Capture the cell that displays the provided text and extract its (X, Y) central coordinate. 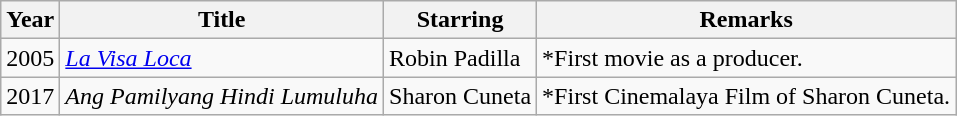
Starring (460, 20)
Sharon Cuneta (460, 96)
*First Cinemalaya Film of Sharon Cuneta. (746, 96)
La Visa Loca (222, 58)
Title (222, 20)
Ang Pamilyang Hindi Lumuluha (222, 96)
Remarks (746, 20)
*First movie as a producer. (746, 58)
Year (30, 20)
2017 (30, 96)
2005 (30, 58)
Robin Padilla (460, 58)
